Provide the (x, y) coordinate of the cell's center where the given text is located.  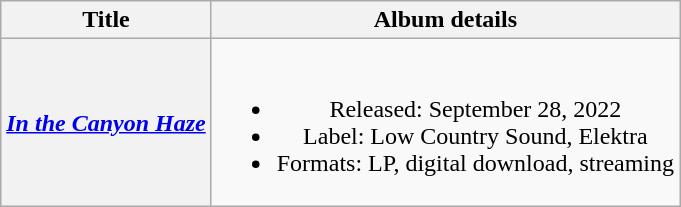
In the Canyon Haze (106, 122)
Released: September 28, 2022Label: Low Country Sound, ElektraFormats: LP, digital download, streaming (445, 122)
Album details (445, 20)
Title (106, 20)
